For the text-containing cell, return its midpoint in [X, Y] coordinate format. 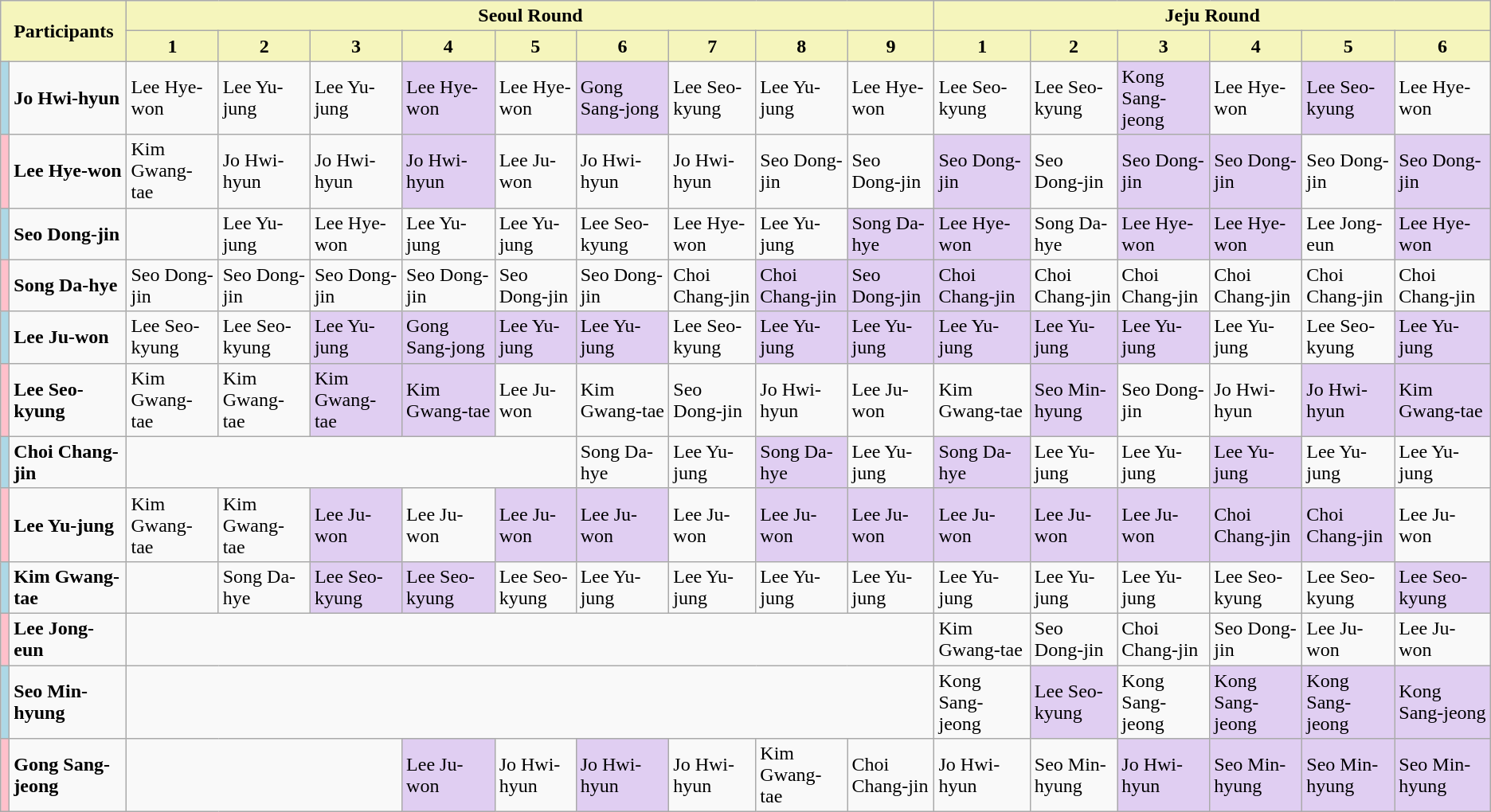
Seoul Round [530, 16]
Gong Sang-jeong [68, 775]
7 [712, 46]
Participants [64, 31]
Jeju Round [1212, 16]
8 [801, 46]
9 [890, 46]
